Provide the [X, Y] coordinate of the cell's center where the given text is located.  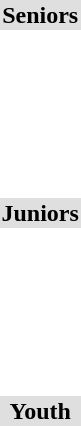
Seniors [40, 15]
Juniors [40, 213]
Youth [40, 411]
